From the cell containing the given text, extract its center point as (x, y) coordinate. 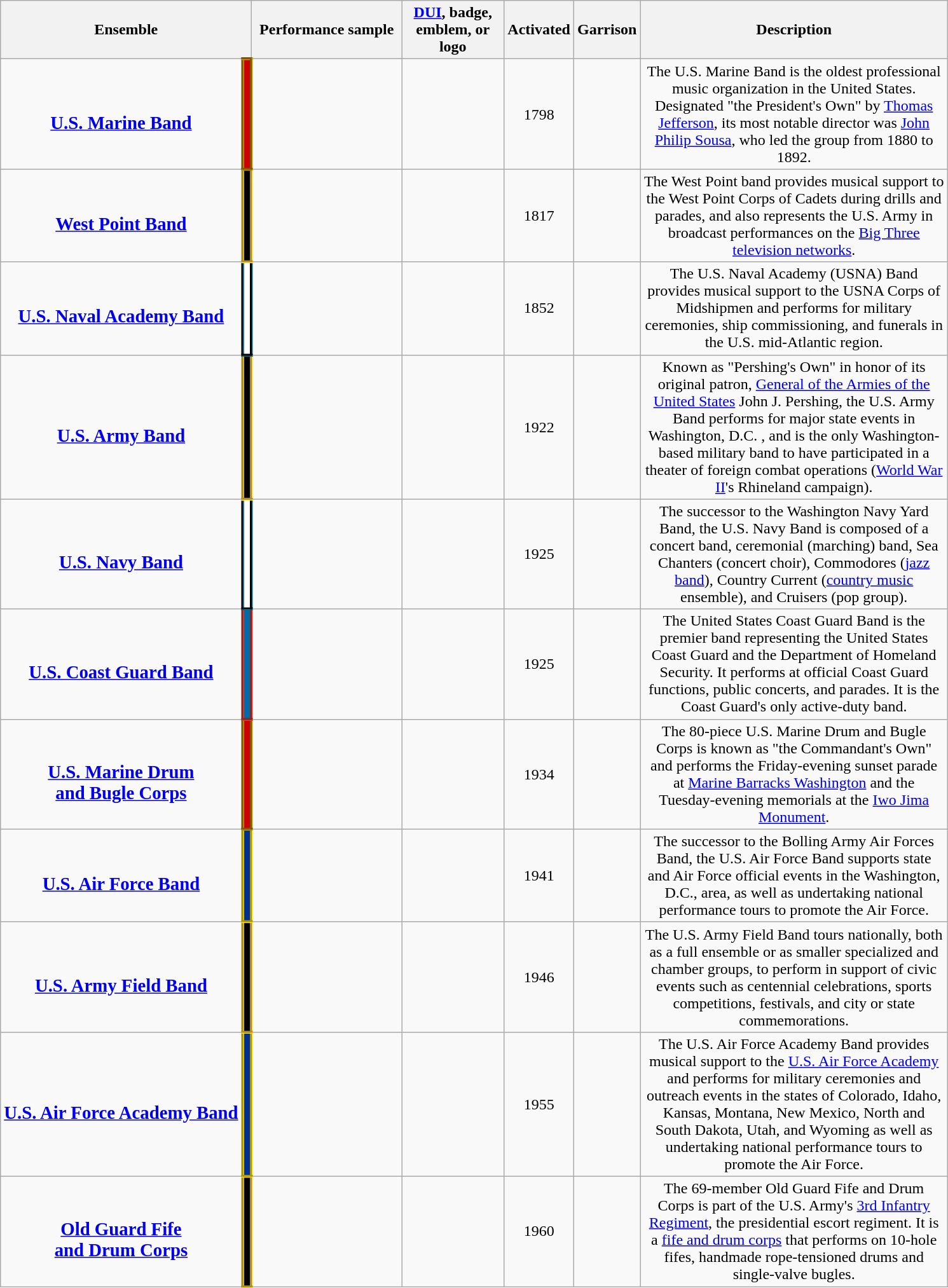
U.S. Coast Guard Band (122, 664)
U.S. Marine Band (122, 114)
1798 (539, 114)
Performance sample (327, 30)
1941 (539, 875)
U.S. Air Force Academy Band (122, 1104)
1852 (539, 308)
1960 (539, 1231)
1817 (539, 216)
Ensemble (126, 30)
West Point Band (122, 216)
U.S. Army Band (122, 427)
Old Guard Fife and Drum Corps (122, 1231)
1955 (539, 1104)
Activated (539, 30)
Garrison (607, 30)
U.S. Marine Drum and Bugle Corps (122, 774)
U.S. Naval Academy Band (122, 308)
DUI, badge, emblem, or logo (453, 30)
U.S. Navy Band (122, 554)
1934 (539, 774)
U.S. Air Force Band (122, 875)
1922 (539, 427)
1946 (539, 976)
U.S. Army Field Band (122, 976)
Description (794, 30)
